Detect which cell encompasses the target text, then output its (X, Y) center coordinate. 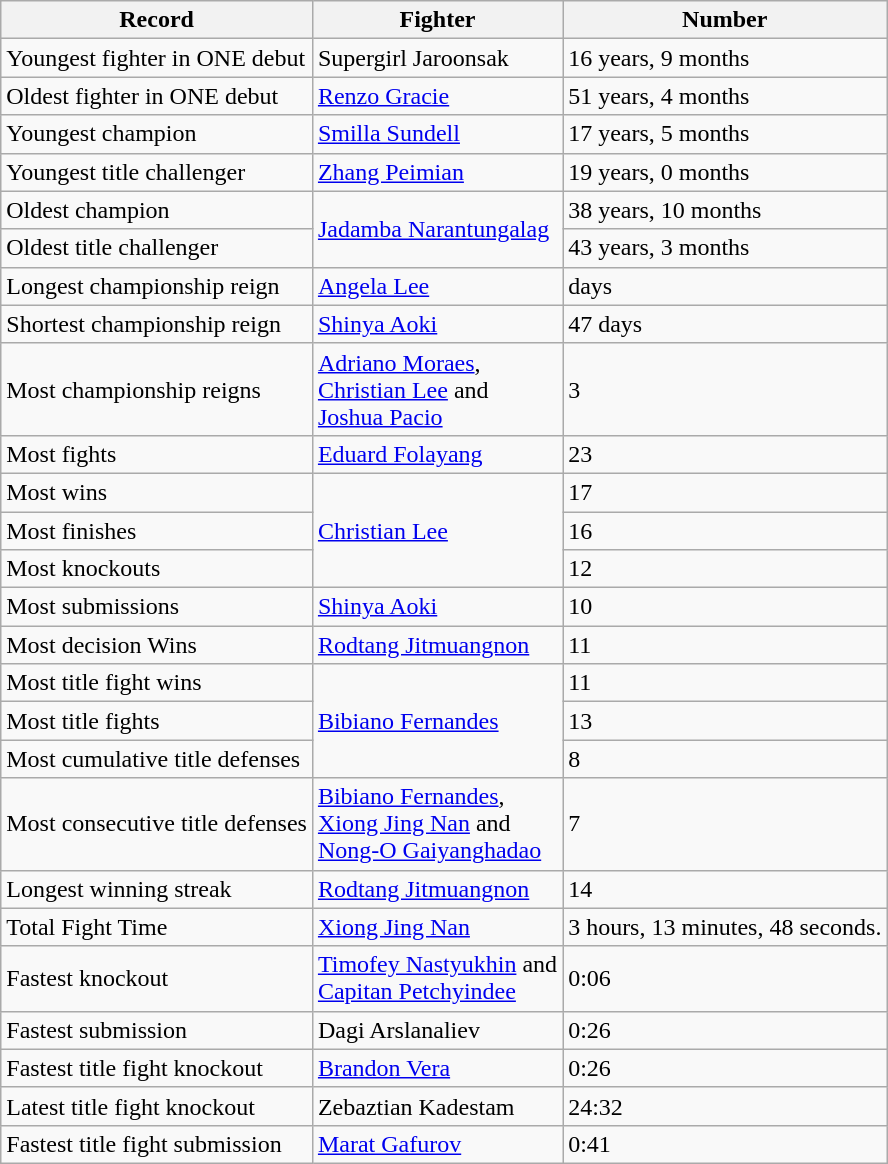
43 years, 3 months (725, 248)
Timofey Nastyukhin and Capitan Petchyindee (437, 978)
Longest championship reign (157, 286)
47 days (725, 324)
Total Fight Time (157, 927)
14 (725, 889)
Most decision Wins (157, 645)
17 (725, 492)
Smilla Sundell (437, 134)
10 (725, 607)
Marat Gafurov (437, 1144)
Longest winning streak (157, 889)
Most consecutive title defenses (157, 824)
Renzo Gracie (437, 96)
0:41 (725, 1144)
3 (725, 389)
23 (725, 454)
17 years, 5 months (725, 134)
Angela Lee (437, 286)
Oldest champion (157, 210)
Brandon Vera (437, 1068)
Youngest title challenger (157, 172)
16 (725, 531)
Adriano Moraes, Christian Lee and Joshua Pacio (437, 389)
Supergirl Jaroonsak (437, 58)
Youngest fighter in ONE debut (157, 58)
Oldest title challenger (157, 248)
Record (157, 20)
Bibiano Fernandes (437, 721)
Most cumulative title defenses (157, 759)
Shortest championship reign (157, 324)
Most submissions (157, 607)
Youngest champion (157, 134)
3 hours, 13 minutes, 48 seconds. (725, 927)
Dagi Arslanaliev (437, 1030)
Fastest title fight knockout (157, 1068)
8 (725, 759)
Fighter (437, 20)
Most fights (157, 454)
days (725, 286)
38 years, 10 months (725, 210)
Jadamba Narantungalag (437, 229)
Most finishes (157, 531)
19 years, 0 months (725, 172)
Latest title fight knockout (157, 1106)
Most wins (157, 492)
24:32 (725, 1106)
12 (725, 569)
Fastest submission (157, 1030)
Zhang Peimian (437, 172)
Xiong Jing Nan (437, 927)
Zebaztian Kadestam (437, 1106)
7 (725, 824)
Number (725, 20)
Eduard Folayang (437, 454)
Fastest knockout (157, 978)
51 years, 4 months (725, 96)
0:06 (725, 978)
Oldest fighter in ONE debut (157, 96)
Most title fights (157, 721)
Most title fight wins (157, 683)
13 (725, 721)
Fastest title fight submission (157, 1144)
16 years, 9 months (725, 58)
Christian Lee (437, 530)
Bibiano Fernandes, Xiong Jing Nan and Nong-O Gaiyanghadao (437, 824)
Most knockouts (157, 569)
Most championship reigns (157, 389)
